Identify which cell holds the provided text, then report its [X, Y] central coordinate. 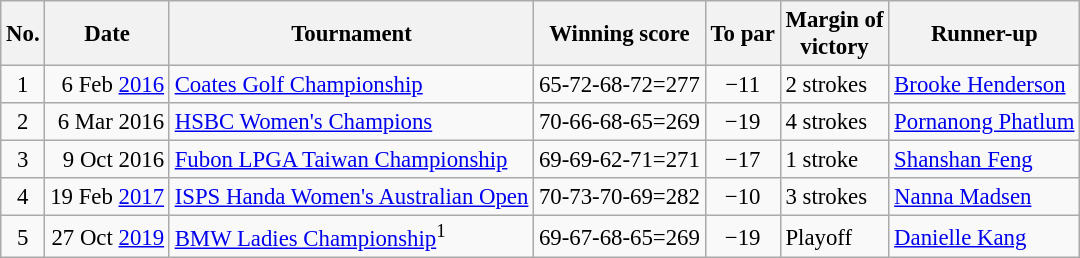
1 stroke [834, 160]
Shanshan Feng [984, 160]
27 Oct 2019 [107, 237]
Coates Golf Championship [351, 85]
Date [107, 34]
Danielle Kang [984, 237]
70-73-70-69=282 [620, 197]
2 strokes [834, 85]
Playoff [834, 237]
Nanna Madsen [984, 197]
4 [23, 197]
Tournament [351, 34]
BMW Ladies Championship1 [351, 237]
No. [23, 34]
3 [23, 160]
69-69-62-71=271 [620, 160]
6 Feb 2016 [107, 85]
Brooke Henderson [984, 85]
−11 [742, 85]
Winning score [620, 34]
−10 [742, 197]
9 Oct 2016 [107, 160]
70-66-68-65=269 [620, 122]
Runner-up [984, 34]
65-72-68-72=277 [620, 85]
To par [742, 34]
4 strokes [834, 122]
6 Mar 2016 [107, 122]
3 strokes [834, 197]
5 [23, 237]
HSBC Women's Champions [351, 122]
Fubon LPGA Taiwan Championship [351, 160]
19 Feb 2017 [107, 197]
69-67-68-65=269 [620, 237]
−17 [742, 160]
Pornanong Phatlum [984, 122]
Margin ofvictory [834, 34]
1 [23, 85]
2 [23, 122]
ISPS Handa Women's Australian Open [351, 197]
